Identify which cell holds the provided text, then report its [x, y] central coordinate. 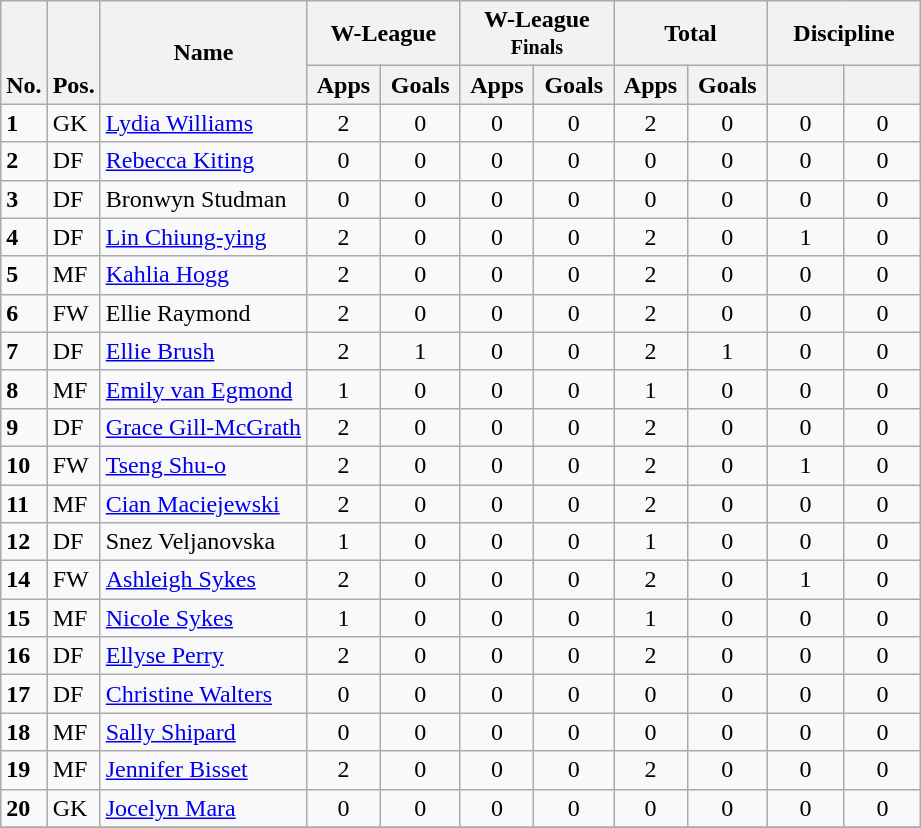
17 [24, 694]
Bronwyn Studman [203, 199]
Jennifer Bisset [203, 770]
Kahlia Hogg [203, 275]
4 [24, 237]
W-LeagueFinals [537, 34]
9 [24, 427]
6 [24, 313]
7 [24, 351]
Tseng Shu-o [203, 465]
12 [24, 542]
Discipline [844, 34]
3 [24, 199]
Nicole Sykes [203, 618]
Snez Veljanovska [203, 542]
Name [203, 52]
Sally Shipard [203, 732]
10 [24, 465]
Ellyse Perry [203, 656]
Total [691, 34]
Lydia Williams [203, 123]
Rebecca Kiting [203, 161]
14 [24, 580]
W-League [384, 34]
Grace Gill-McGrath [203, 427]
Pos. [74, 52]
16 [24, 656]
Cian Maciejewski [203, 503]
Ellie Raymond [203, 313]
15 [24, 618]
11 [24, 503]
Ellie Brush [203, 351]
19 [24, 770]
18 [24, 732]
Jocelyn Mara [203, 808]
Ashleigh Sykes [203, 580]
No. [24, 52]
Christine Walters [203, 694]
8 [24, 389]
Emily van Egmond [203, 389]
5 [24, 275]
Lin Chiung-ying [203, 237]
20 [24, 808]
